Search for the cell housing the specified text and yield its [x, y] center coordinate. 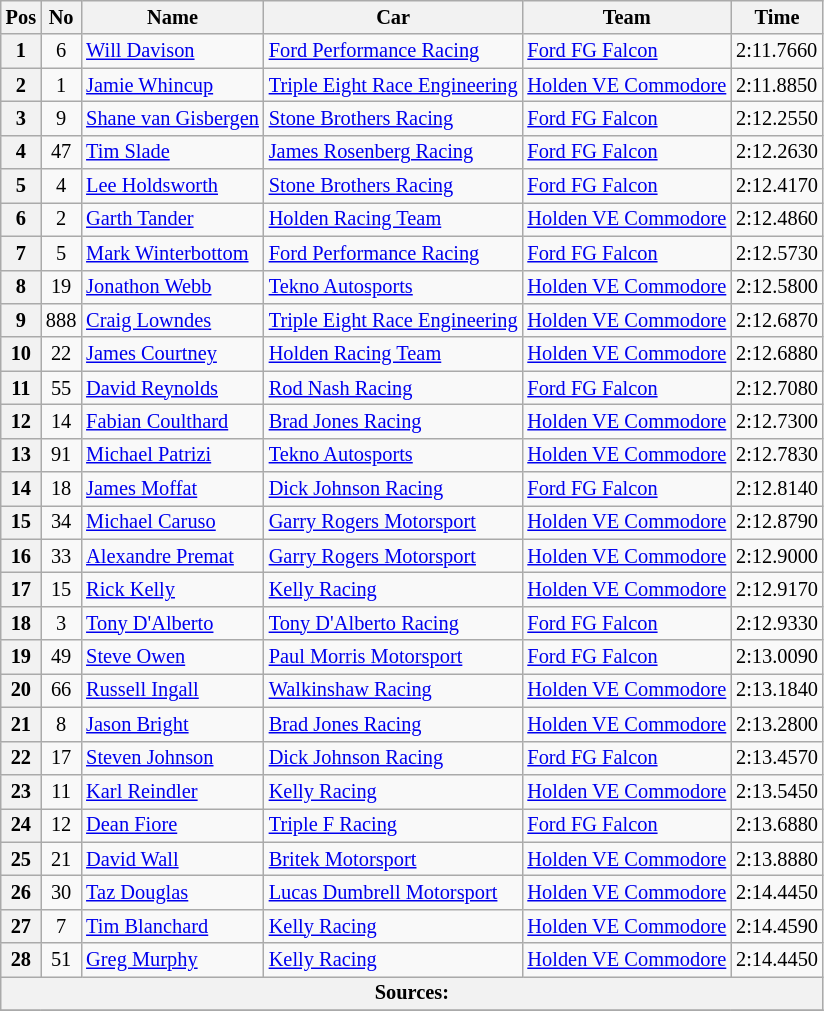
2:13.4570 [777, 758]
Rick Kelly [172, 589]
James Courtney [172, 354]
2:12.2550 [777, 118]
Lucas Dumbrell Motorsport [394, 892]
Dean Fiore [172, 825]
Greg Murphy [172, 960]
Tony D'Alberto [172, 623]
2:12.9000 [777, 556]
2:12.2630 [777, 152]
Fabian Coulthard [172, 421]
13 [21, 455]
James Rosenberg Racing [394, 152]
No [61, 17]
2:13.1840 [777, 690]
2:12.8140 [777, 489]
Tim Blanchard [172, 926]
Lee Holdsworth [172, 186]
888 [61, 320]
Car [394, 17]
Jason Bright [172, 724]
2:12.4170 [777, 186]
10 [21, 354]
Time [777, 17]
2:12.6870 [777, 320]
2:12.9330 [777, 623]
James Moffat [172, 489]
Triple F Racing [394, 825]
27 [21, 926]
2:13.8880 [777, 859]
30 [61, 892]
23 [21, 791]
Name [172, 17]
2:12.7080 [777, 388]
2:14.4590 [777, 926]
Paul Morris Motorsport [394, 657]
2:11.7660 [777, 51]
Craig Lowndes [172, 320]
Taz Douglas [172, 892]
2:11.8850 [777, 85]
51 [61, 960]
16 [21, 556]
2:13.6880 [777, 825]
66 [61, 690]
2:12.6880 [777, 354]
Team [626, 17]
Garth Tander [172, 219]
2:12.7830 [777, 455]
Walkinshaw Racing [394, 690]
Tim Slade [172, 152]
2:12.9170 [777, 589]
Jamie Whincup [172, 85]
Russell Ingall [172, 690]
28 [21, 960]
Shane van Gisbergen [172, 118]
Michael Patrizi [172, 455]
2:12.5730 [777, 253]
Rod Nash Racing [394, 388]
David Reynolds [172, 388]
2:12.5800 [777, 287]
26 [21, 892]
2:13.0090 [777, 657]
Steve Owen [172, 657]
Steven Johnson [172, 758]
2:13.2800 [777, 724]
Britek Motorsport [394, 859]
2:12.8790 [777, 522]
33 [61, 556]
Jonathon Webb [172, 287]
Sources: [412, 993]
Mark Winterbottom [172, 253]
91 [61, 455]
2:13.5450 [777, 791]
David Wall [172, 859]
Michael Caruso [172, 522]
47 [61, 152]
Tony D'Alberto Racing [394, 623]
Alexandre Premat [172, 556]
25 [21, 859]
55 [61, 388]
34 [61, 522]
49 [61, 657]
Will Davison [172, 51]
2:12.4860 [777, 219]
Karl Reindler [172, 791]
2:12.7300 [777, 421]
Pos [21, 17]
20 [21, 690]
24 [21, 825]
